For the text-containing cell, return its midpoint in (x, y) coordinate format. 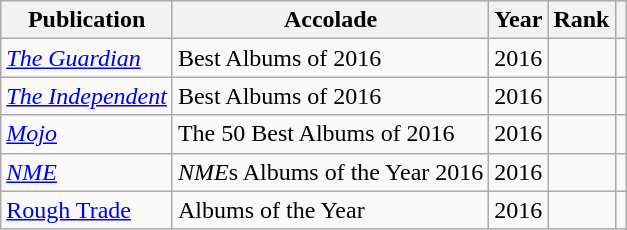
NME (87, 172)
Year (518, 20)
Accolade (330, 20)
The Independent (87, 96)
Mojo (87, 134)
Rough Trade (87, 210)
Rank (582, 20)
NMEs Albums of the Year 2016 (330, 172)
The 50 Best Albums of 2016 (330, 134)
Albums of the Year (330, 210)
Publication (87, 20)
The Guardian (87, 58)
